Pinpoint the cell where the given text exists, returning its [x, y] midpoint coordinate. 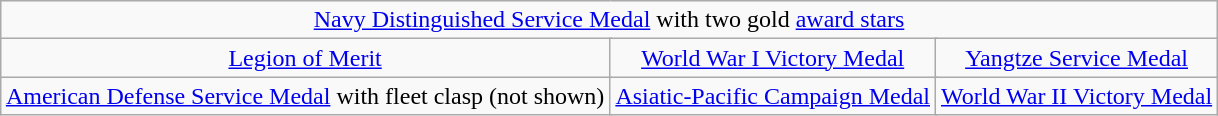
World War I Victory Medal [773, 58]
American Defense Service Medal with fleet clasp (not shown) [305, 96]
Legion of Merit [305, 58]
World War II Victory Medal [1077, 96]
Navy Distinguished Service Medal with two gold award stars [608, 20]
Yangtze Service Medal [1077, 58]
Asiatic-Pacific Campaign Medal [773, 96]
